Provide the (x, y) coordinate of the cell's center where the given text is located.  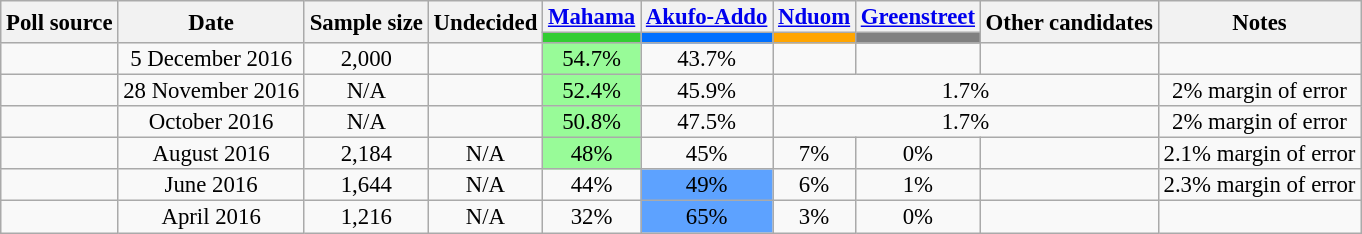
54.7% (592, 59)
Akufo-Addo (707, 17)
Mahama (592, 17)
43.7% (707, 59)
1,216 (366, 217)
Notes (1259, 22)
50.8% (592, 122)
6% (814, 186)
49% (707, 186)
August 2016 (211, 154)
32% (592, 217)
Undecided (485, 22)
45.9% (707, 91)
2.1% margin of error (1259, 154)
Poll source (60, 22)
2.3% margin of error (1259, 186)
52.4% (592, 91)
Other candidates (1069, 22)
Sample size (366, 22)
1,644 (366, 186)
28 November 2016 (211, 91)
7% (814, 154)
June 2016 (211, 186)
1% (918, 186)
48% (592, 154)
April 2016 (211, 217)
65% (707, 217)
Greenstreet (918, 17)
45% (707, 154)
Date (211, 22)
2,000 (366, 59)
44% (592, 186)
3% (814, 217)
2,184 (366, 154)
October 2016 (211, 122)
Nduom (814, 17)
47.5% (707, 122)
5 December 2016 (211, 59)
